Detect which cell encompasses the target text, then output its (X, Y) center coordinate. 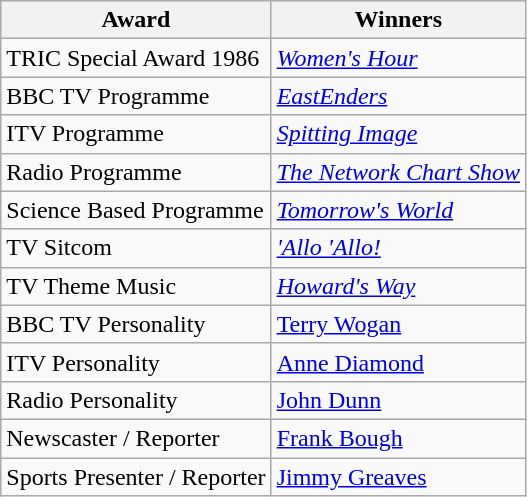
Sports Presenter / Reporter (136, 477)
Anne Diamond (398, 362)
ITV Personality (136, 362)
TRIC Special Award 1986 (136, 58)
EastEnders (398, 96)
John Dunn (398, 400)
Spitting Image (398, 134)
Howard's Way (398, 286)
Women's Hour (398, 58)
Radio Programme (136, 172)
Terry Wogan (398, 324)
BBC TV Personality (136, 324)
Jimmy Greaves (398, 477)
Newscaster / Reporter (136, 438)
'Allo 'Allo! (398, 248)
Radio Personality (136, 400)
Science Based Programme (136, 210)
TV Theme Music (136, 286)
Award (136, 20)
Tomorrow's World (398, 210)
BBC TV Programme (136, 96)
Frank Bough (398, 438)
ITV Programme (136, 134)
Winners (398, 20)
The Network Chart Show (398, 172)
TV Sitcom (136, 248)
